Extract the [x, y] coordinate from the center of the cell holding the provided text.  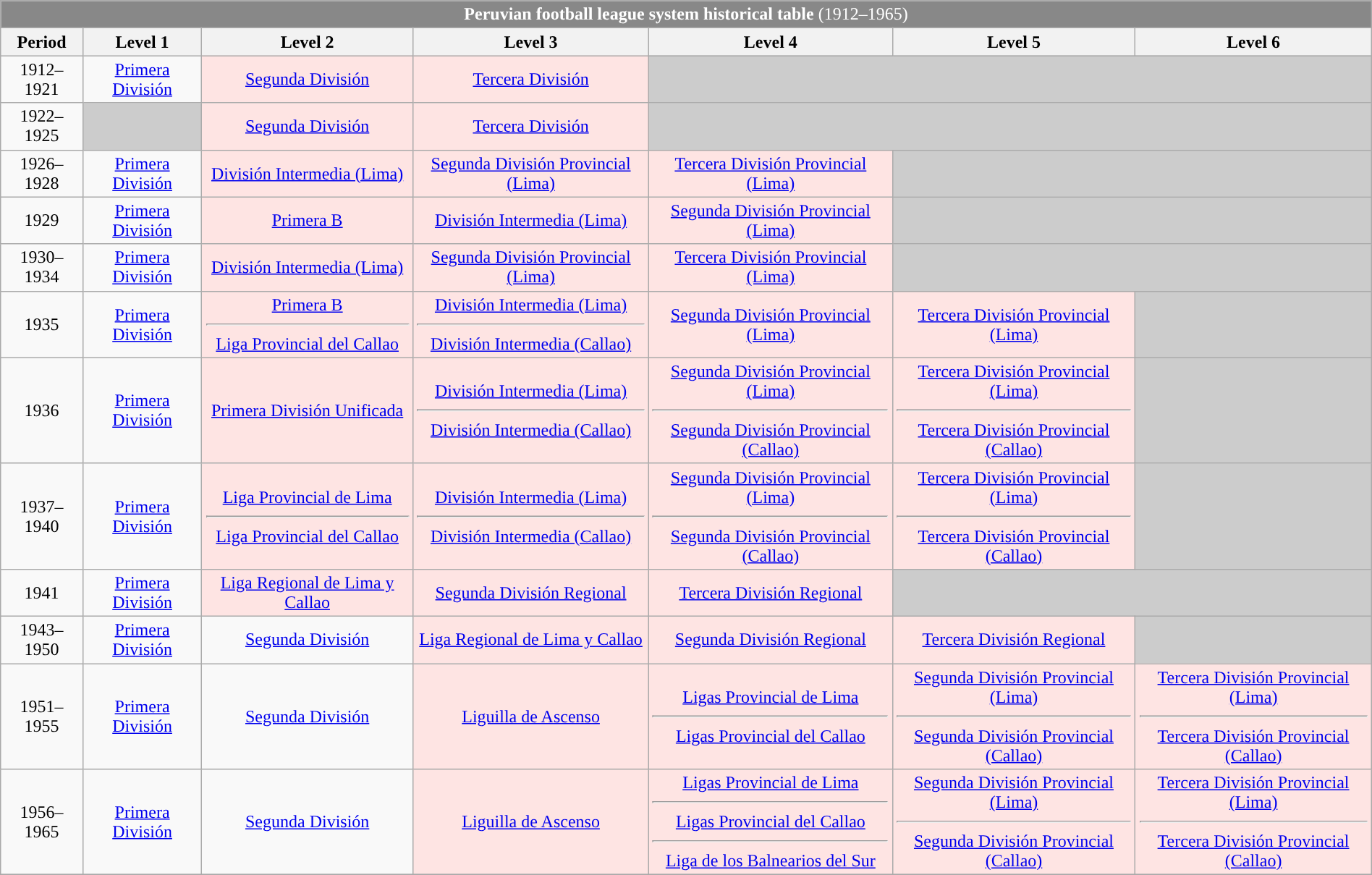
Level 1 [142, 42]
Liga Provincial de LimaLiga Provincial del Callao [308, 516]
Ligas Provincial de LimaLigas Provincial del Callao [771, 716]
Primera División Unificada [308, 410]
1926–1928 [42, 174]
1930–1934 [42, 268]
1941 [42, 592]
1951–1955 [42, 716]
Level 3 [530, 42]
1943–1950 [42, 640]
1922–1925 [42, 126]
Period [42, 42]
Level 6 [1253, 42]
Peruvian football league system historical table (1912–1965) [686, 14]
Ligas Provincial de LimaLigas Provincial del CallaoLiga de los Balnearios del Sur [771, 822]
Primera B [308, 220]
Level 2 [308, 42]
1956–1965 [42, 822]
1912–1921 [42, 80]
1935 [42, 324]
Level 4 [771, 42]
Level 5 [1014, 42]
Primera B Liga Provincial del Callao [308, 324]
1929 [42, 220]
1937–1940 [42, 516]
1936 [42, 410]
